Provide the [x, y] coordinate of the cell's center where the given text is located.  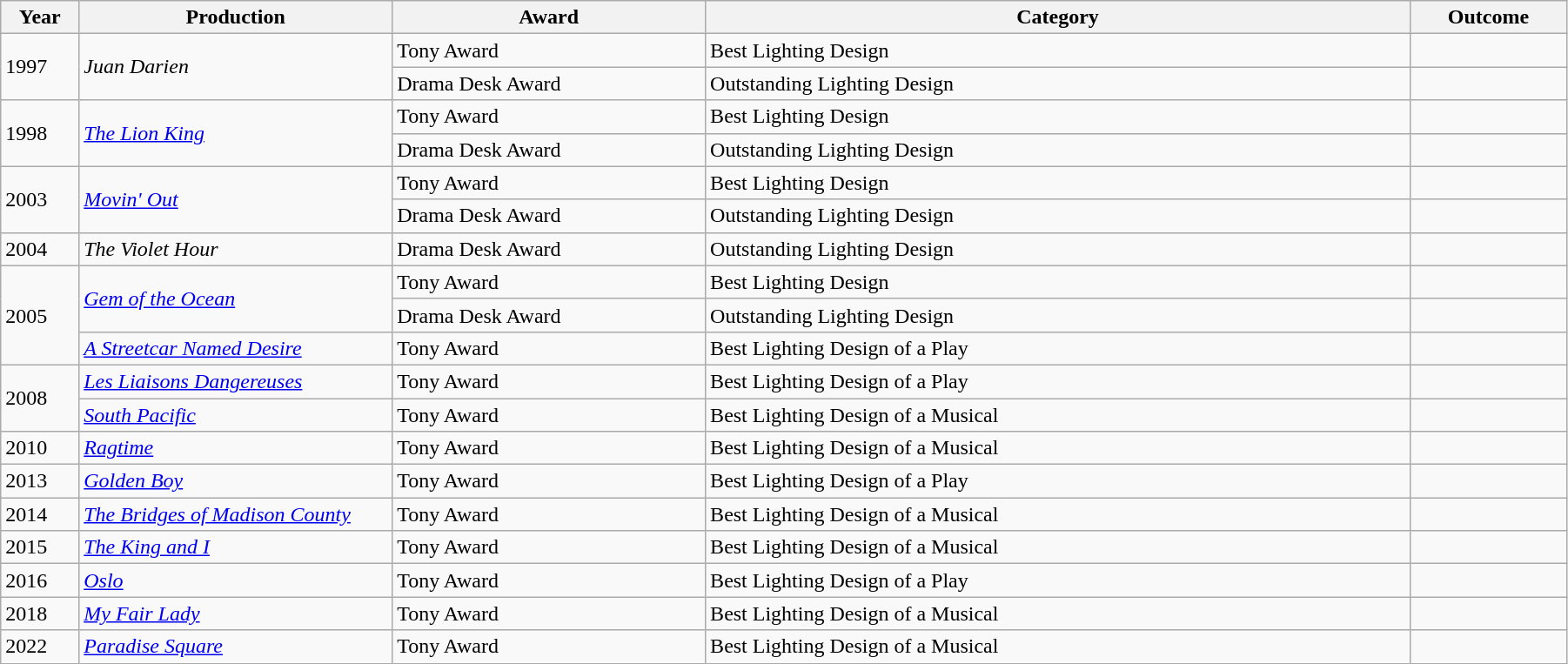
2016 [40, 580]
2015 [40, 547]
1997 [40, 67]
Les Liaisons Dangereuses [236, 381]
Movin' Out [236, 199]
2014 [40, 514]
2008 [40, 398]
Category [1058, 17]
The King and I [236, 547]
Outcome [1488, 17]
2003 [40, 199]
Golden Boy [236, 481]
2013 [40, 481]
2018 [40, 614]
Year [40, 17]
Ragtime [236, 448]
Oslo [236, 580]
My Fair Lady [236, 614]
Juan Darien [236, 67]
A Streetcar Named Desire [236, 348]
2004 [40, 249]
Gem of the Ocean [236, 298]
The Violet Hour [236, 249]
1998 [40, 133]
Production [236, 17]
2022 [40, 647]
2005 [40, 315]
Award [549, 17]
The Bridges of Madison County [236, 514]
Paradise Square [236, 647]
The Lion King [236, 133]
2010 [40, 448]
South Pacific [236, 415]
